For the text-containing cell, return its midpoint in [x, y] coordinate format. 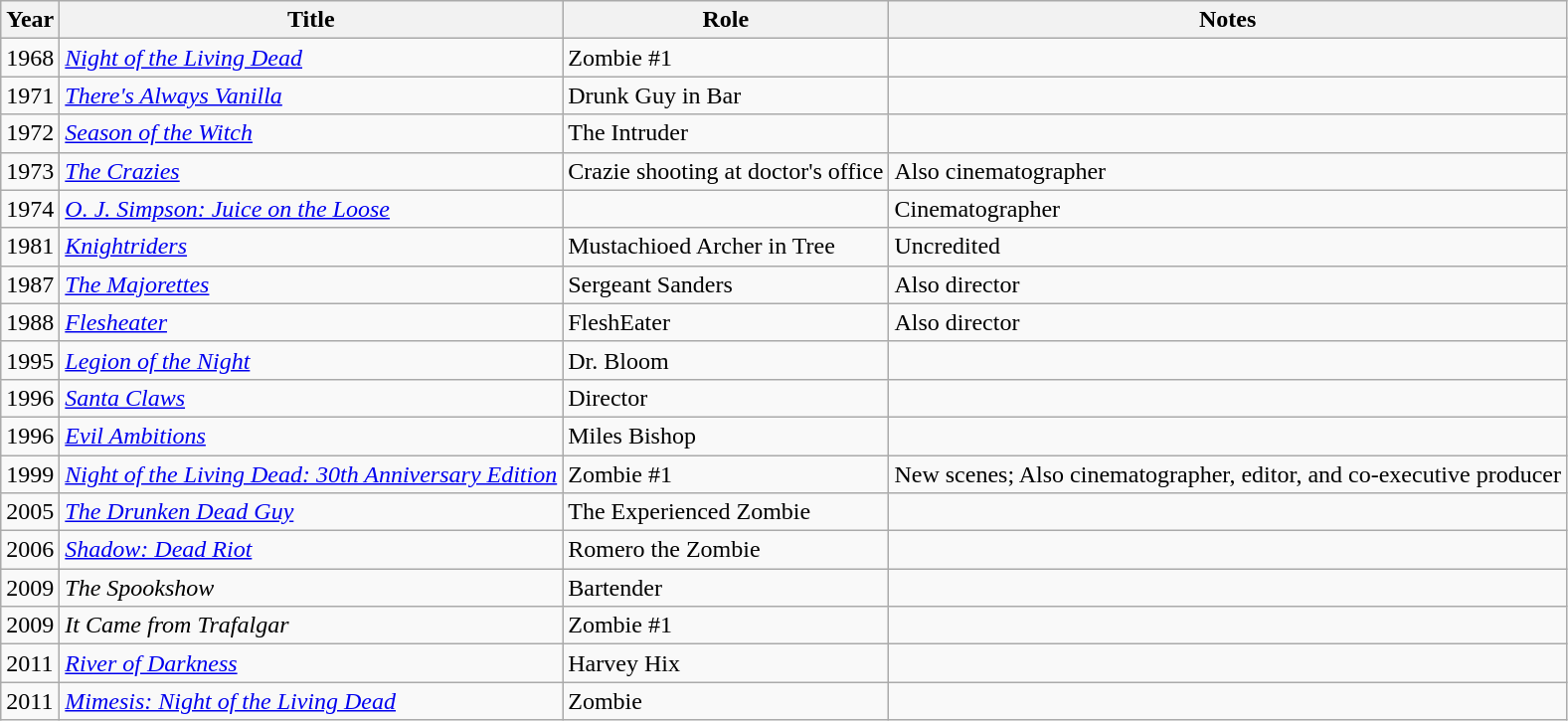
Mimesis: Night of the Living Dead [311, 701]
Also cinematographer [1228, 171]
1981 [30, 247]
O. J. Simpson: Juice on the Loose [311, 209]
Evil Ambitions [311, 436]
Miles Bishop [726, 436]
The Intruder [726, 133]
2005 [30, 512]
Sergeant Sanders [726, 284]
Flesheater [311, 322]
1988 [30, 322]
The Experienced Zombie [726, 512]
1987 [30, 284]
1968 [30, 58]
2006 [30, 550]
1971 [30, 95]
Shadow: Dead Riot [311, 550]
Santa Claws [311, 398]
Dr. Bloom [726, 360]
New scenes; Also cinematographer, editor, and co-executive producer [1228, 474]
1974 [30, 209]
It Came from Trafalgar [311, 626]
FleshEater [726, 322]
There's Always Vanilla [311, 95]
Mustachioed Archer in Tree [726, 247]
1995 [30, 360]
Night of the Living Dead [311, 58]
Role [726, 20]
Notes [1228, 20]
Romero the Zombie [726, 550]
1972 [30, 133]
Season of the Witch [311, 133]
Title [311, 20]
The Spookshow [311, 588]
Bartender [726, 588]
Director [726, 398]
Zombie [726, 701]
1973 [30, 171]
The Majorettes [311, 284]
The Drunken Dead Guy [311, 512]
Crazie shooting at doctor's office [726, 171]
Night of the Living Dead: 30th Anniversary Edition [311, 474]
River of Darkness [311, 663]
Year [30, 20]
Uncredited [1228, 247]
Knightriders [311, 247]
Drunk Guy in Bar [726, 95]
Legion of the Night [311, 360]
The Crazies [311, 171]
Cinematographer [1228, 209]
1999 [30, 474]
Harvey Hix [726, 663]
